Detect which cell encompasses the target text, then output its [x, y] center coordinate. 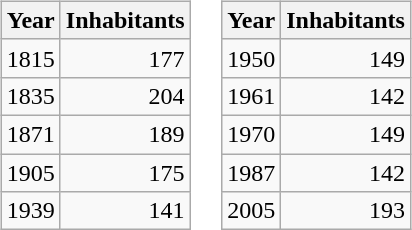
177 [125, 58]
1961 [252, 96]
1987 [252, 173]
193 [346, 211]
189 [125, 134]
141 [125, 211]
1939 [30, 211]
1815 [30, 58]
1905 [30, 173]
204 [125, 96]
1871 [30, 134]
1970 [252, 134]
2005 [252, 211]
1950 [252, 58]
1835 [30, 96]
175 [125, 173]
